Search for the cell housing the specified text and yield its (x, y) center coordinate. 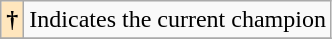
† (12, 20)
Indicates the current champion (178, 20)
